Extract the (x, y) coordinate from the center of the cell holding the provided text.  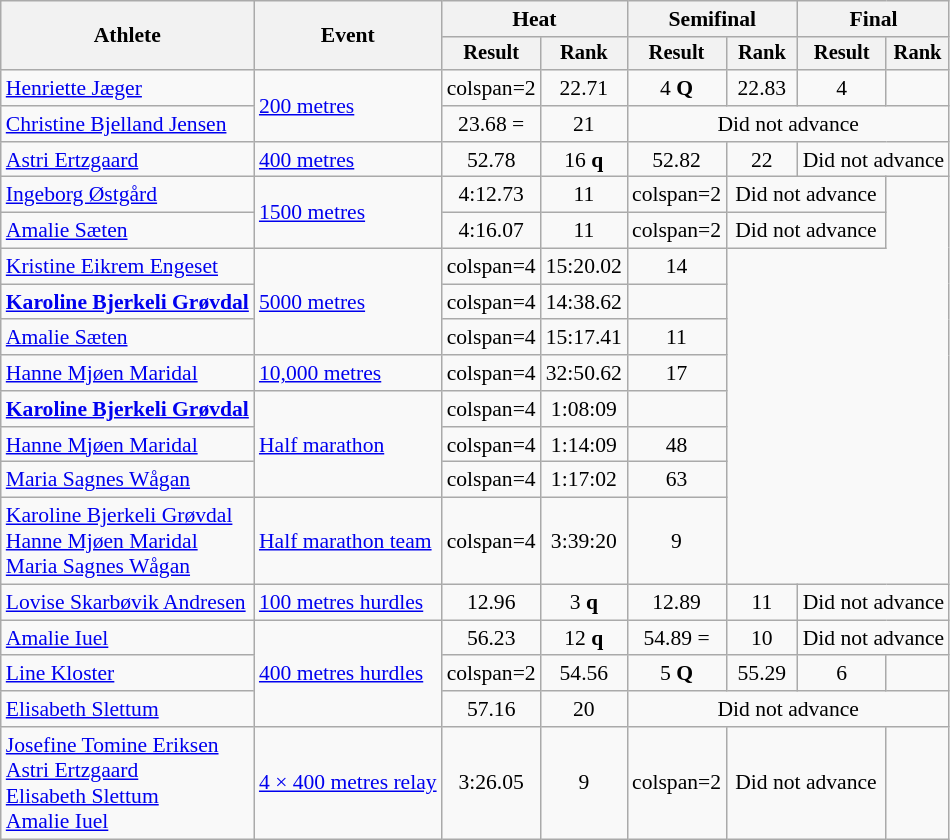
Astri Ertzgaard (128, 160)
Athlete (128, 36)
17 (676, 373)
32:50.62 (584, 373)
12.89 (676, 603)
Final (874, 19)
Christine Bjelland Jensen (128, 124)
21 (584, 124)
1:14:09 (584, 445)
52.82 (676, 160)
10 (762, 638)
Elisabeth Slettum (128, 709)
22.71 (584, 88)
Heat (534, 19)
Half marathon team (348, 542)
400 metres (348, 160)
23.68 = (492, 124)
Amalie Iuel (128, 638)
Ingeborg Østgård (128, 195)
15:20.02 (584, 267)
400 metres hurdles (348, 674)
5 Q (676, 674)
4 Q (676, 88)
22 (762, 160)
12.96 (492, 603)
54.89 = (676, 638)
48 (676, 445)
3:39:20 (584, 542)
10,000 metres (348, 373)
63 (676, 480)
Lovise Skarbøvik Andresen (128, 603)
54.56 (584, 674)
1:17:02 (584, 480)
4:12.73 (492, 195)
Event (348, 36)
Semifinal (712, 19)
4:16.07 (492, 231)
1:08:09 (584, 409)
57.16 (492, 709)
Henriette Jæger (128, 88)
Josefine Tomine EriksenAstri ErtzgaardElisabeth SlettumAmalie Iuel (128, 783)
14 (676, 267)
5000 metres (348, 302)
16 q (584, 160)
6 (842, 674)
3 q (584, 603)
12 q (584, 638)
20 (584, 709)
100 metres hurdles (348, 603)
Karoline Bjerkeli GrøvdalHanne Mjøen MaridalMaria Sagnes Wågan (128, 542)
4 × 400 metres relay (348, 783)
Line Kloster (128, 674)
22.83 (762, 88)
1500 metres (348, 212)
4 (842, 88)
Maria Sagnes Wågan (128, 480)
Half marathon (348, 444)
15:17.41 (584, 338)
55.29 (762, 674)
200 metres (348, 106)
56.23 (492, 638)
3:26.05 (492, 783)
14:38.62 (584, 302)
Kristine Eikrem Engeset (128, 267)
52.78 (492, 160)
